Locate the cell with the specified text and output its (x, y) center coordinate. 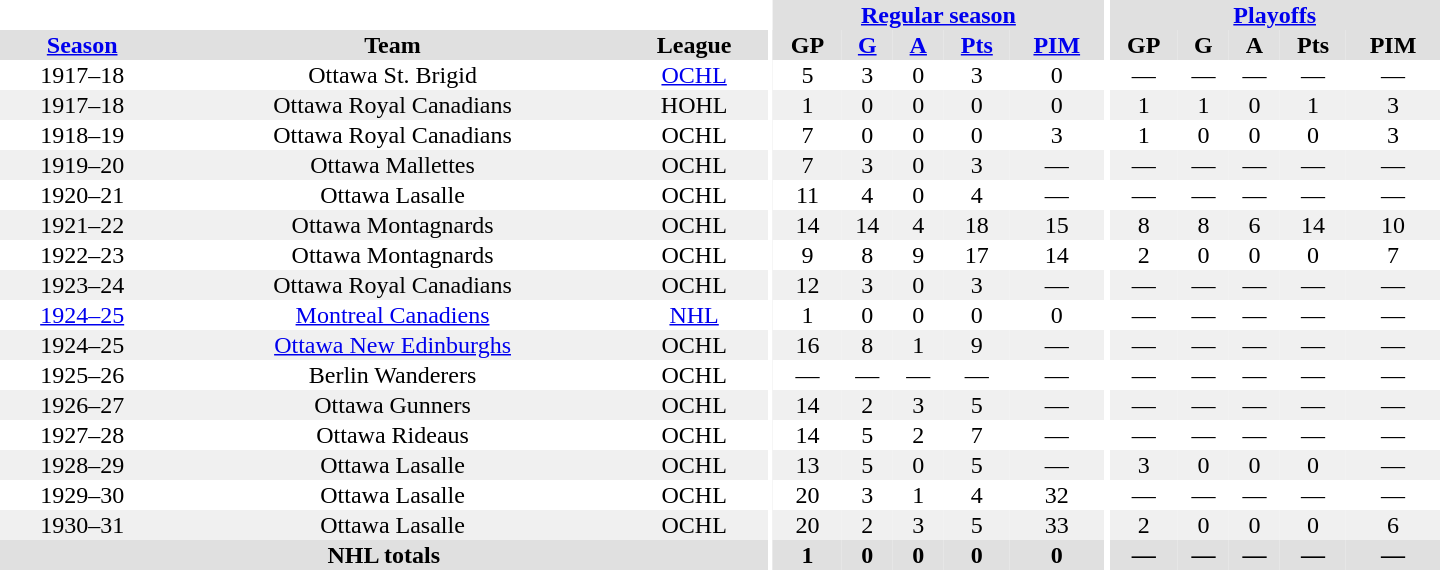
11 (808, 195)
Ottawa New Edinburghs (392, 345)
16 (808, 345)
1930–31 (82, 525)
1926–27 (82, 405)
1920–21 (82, 195)
Montreal Canadiens (392, 315)
League (694, 45)
1919–20 (82, 165)
17 (977, 255)
Team (392, 45)
Playoffs (1274, 15)
NHL totals (384, 555)
32 (1057, 495)
12 (808, 285)
1925–26 (82, 375)
Ottawa St. Brigid (392, 75)
Ottawa Gunners (392, 405)
13 (808, 465)
10 (1393, 225)
NHL (694, 315)
HOHL (694, 105)
33 (1057, 525)
1929–30 (82, 495)
18 (977, 225)
Berlin Wanderers (392, 375)
Ottawa Rideaus (392, 435)
1928–29 (82, 465)
1918–19 (82, 135)
1923–24 (82, 285)
15 (1057, 225)
Ottawa Mallettes (392, 165)
1921–22 (82, 225)
Season (82, 45)
Regular season (938, 15)
1922–23 (82, 255)
1927–28 (82, 435)
